Find where the given text appears and provide that cell's center as [x, y] coordinate. 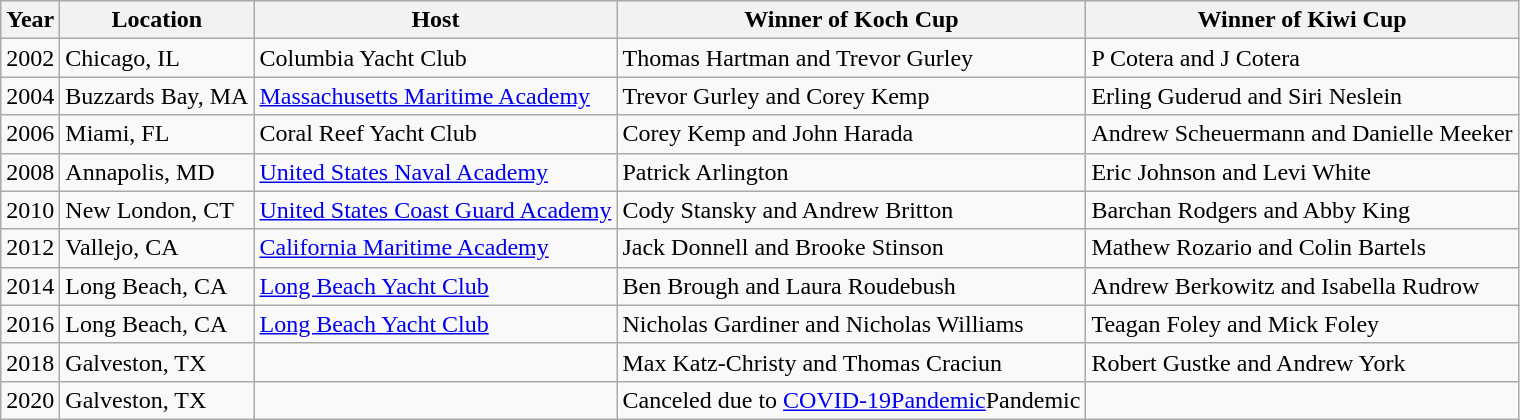
Robert Gustke and Andrew York [1302, 362]
P Cotera and J Cotera [1302, 58]
Trevor Gurley and Corey Kemp [852, 96]
Host [436, 20]
2006 [30, 134]
New London, CT [157, 210]
Nicholas Gardiner and Nicholas Williams [852, 324]
Location [157, 20]
2020 [30, 400]
Mathew Rozario and Colin Bartels [1302, 248]
Jack Donnell and Brooke Stinson [852, 248]
Canceled due to COVID‐19PandemicPandemic [852, 400]
Buzzards Bay, MA [157, 96]
Erling Guderud and Siri Neslein [1302, 96]
Cody Stansky and Andrew Britton [852, 210]
Annapolis, MD [157, 172]
Winner of Kiwi Cup [1302, 20]
Coral Reef Yacht Club [436, 134]
Winner of Koch Cup [852, 20]
Eric Johnson and Levi White [1302, 172]
2018 [30, 362]
Teagan Foley and Mick Foley [1302, 324]
United States Coast Guard Academy [436, 210]
2012 [30, 248]
2010 [30, 210]
Andrew Berkowitz and Isabella Rudrow [1302, 286]
Thomas Hartman and Trevor Gurley [852, 58]
Vallejo, CA [157, 248]
California Maritime Academy [436, 248]
Corey Kemp and John Harada [852, 134]
2008 [30, 172]
2016 [30, 324]
Massachusetts Maritime Academy [436, 96]
Year [30, 20]
2002 [30, 58]
Patrick Arlington [852, 172]
Max Katz-Christy and Thomas Craciun [852, 362]
Miami, FL [157, 134]
2014 [30, 286]
Barchan Rodgers and Abby King [1302, 210]
2004 [30, 96]
Andrew Scheuermann and Danielle Meeker [1302, 134]
Ben Brough and Laura Roudebush [852, 286]
Chicago, IL [157, 58]
United States Naval Academy [436, 172]
Columbia Yacht Club [436, 58]
